Pinpoint the cell where the given text exists, returning its [x, y] midpoint coordinate. 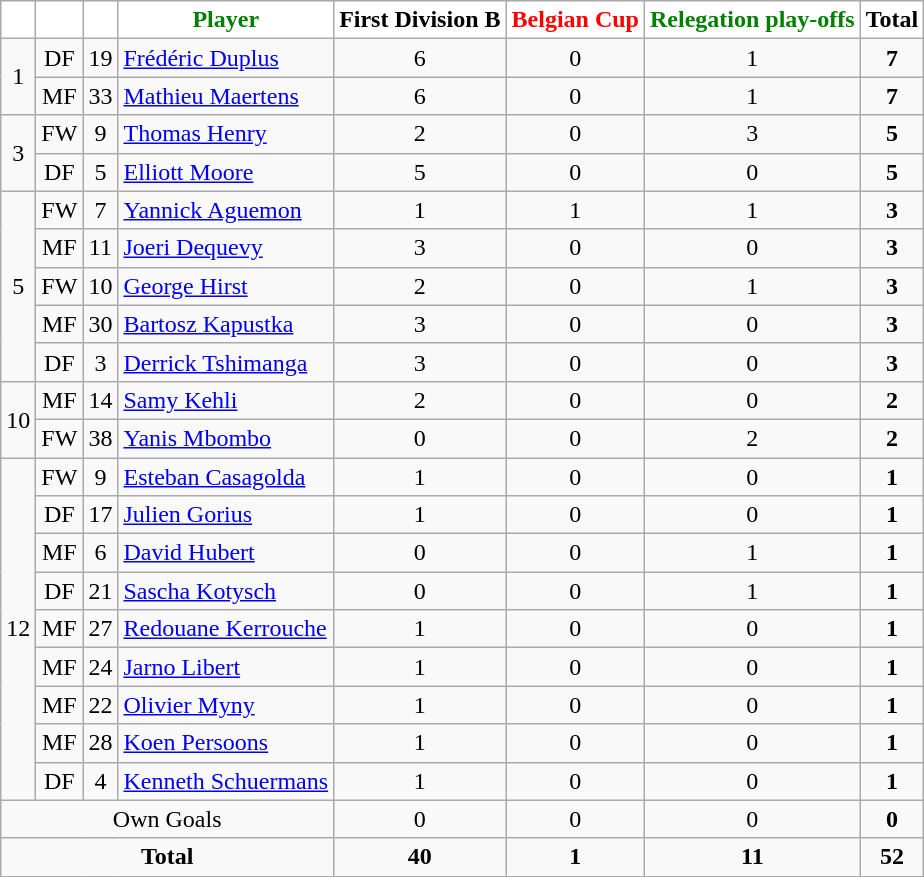
40 [420, 857]
Thomas Henry [226, 134]
14 [100, 400]
Mathieu Maertens [226, 96]
52 [892, 857]
17 [100, 515]
Own Goals [168, 819]
Koen Persoons [226, 743]
Olivier Myny [226, 705]
Elliott Moore [226, 172]
Relegation play-offs [752, 20]
33 [100, 96]
Frédéric Duplus [226, 58]
David Hubert [226, 553]
Derrick Tshimanga [226, 362]
4 [100, 781]
Kenneth Schuermans [226, 781]
First Division B [420, 20]
38 [100, 438]
Belgian Cup [575, 20]
19 [100, 58]
Samy Kehli [226, 400]
Jarno Libert [226, 667]
Yanis Mbombo [226, 438]
28 [100, 743]
24 [100, 667]
Joeri Dequevy [226, 248]
Sascha Kotysch [226, 591]
30 [100, 324]
Julien Gorius [226, 515]
22 [100, 705]
Esteban Casagolda [226, 477]
Player [226, 20]
Redouane Kerrouche [226, 629]
21 [100, 591]
12 [18, 630]
Yannick Aguemon [226, 210]
27 [100, 629]
George Hirst [226, 286]
Bartosz Kapustka [226, 324]
